Detect which cell encompasses the target text, then output its [x, y] center coordinate. 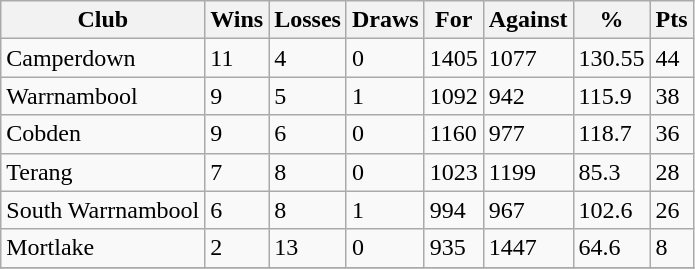
South Warrnambool [103, 210]
118.7 [612, 134]
Against [528, 20]
5 [308, 96]
942 [528, 96]
36 [672, 134]
Mortlake [103, 248]
Cobden [103, 134]
Draws [385, 20]
130.55 [612, 58]
994 [454, 210]
Losses [308, 20]
935 [454, 248]
11 [237, 58]
977 [528, 134]
64.6 [612, 248]
967 [528, 210]
13 [308, 248]
Wins [237, 20]
Warrnambool [103, 96]
102.6 [612, 210]
1447 [528, 248]
1199 [528, 172]
38 [672, 96]
28 [672, 172]
7 [237, 172]
26 [672, 210]
1077 [528, 58]
1023 [454, 172]
Pts [672, 20]
1405 [454, 58]
For [454, 20]
2 [237, 248]
44 [672, 58]
Club [103, 20]
1092 [454, 96]
% [612, 20]
Terang [103, 172]
1160 [454, 134]
85.3 [612, 172]
Camperdown [103, 58]
4 [308, 58]
115.9 [612, 96]
